Pinpoint the cell where the given text exists, returning its [X, Y] midpoint coordinate. 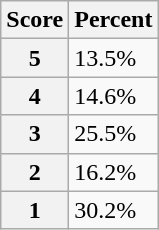
16.2% [114, 172]
2 [35, 172]
30.2% [114, 210]
Score [35, 20]
13.5% [114, 58]
3 [35, 134]
1 [35, 210]
Percent [114, 20]
5 [35, 58]
25.5% [114, 134]
14.6% [114, 96]
4 [35, 96]
